For the text-containing cell, return its midpoint in [x, y] coordinate format. 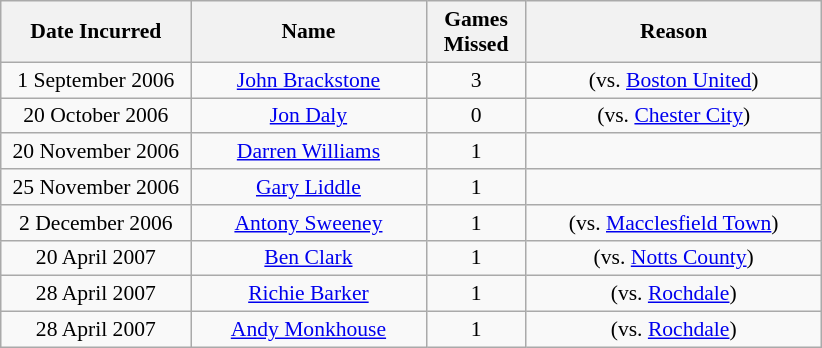
(vs. Chester City) [674, 116]
25 November 2006 [96, 187]
(vs. Boston United) [674, 80]
Games Missed [476, 32]
20 October 2006 [96, 116]
0 [476, 116]
Darren Williams [308, 152]
Jon Daly [308, 116]
(vs. Macclesfield Town) [674, 223]
Antony Sweeney [308, 223]
2 December 2006 [96, 223]
Reason [674, 32]
Andy Monkhouse [308, 330]
Ben Clark [308, 258]
20 November 2006 [96, 152]
20 April 2007 [96, 258]
John Brackstone [308, 80]
1 September 2006 [96, 80]
Date Incurred [96, 32]
Gary Liddle [308, 187]
Name [308, 32]
3 [476, 80]
(vs. Notts County) [674, 258]
Richie Barker [308, 294]
